Identify which cell holds the provided text, then report its [x, y] central coordinate. 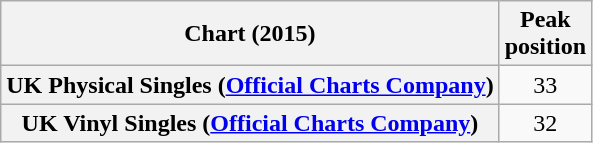
33 [545, 85]
Peakposition [545, 34]
Chart (2015) [250, 34]
UK Vinyl Singles (Official Charts Company) [250, 123]
UK Physical Singles (Official Charts Company) [250, 85]
32 [545, 123]
